Extract the (x, y) coordinate from the center of the cell holding the provided text.  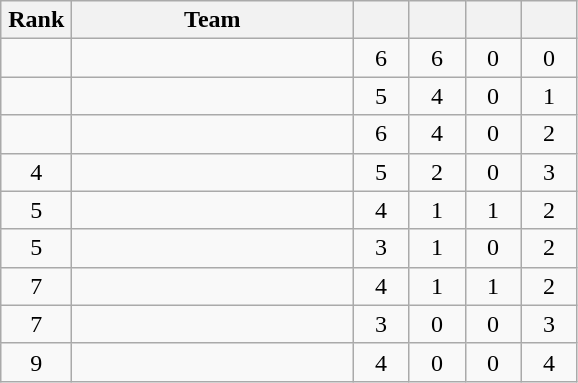
Team (212, 20)
9 (36, 362)
Rank (36, 20)
